Scan for the cell matching the given text and deliver its (X, Y) coordinate at center. 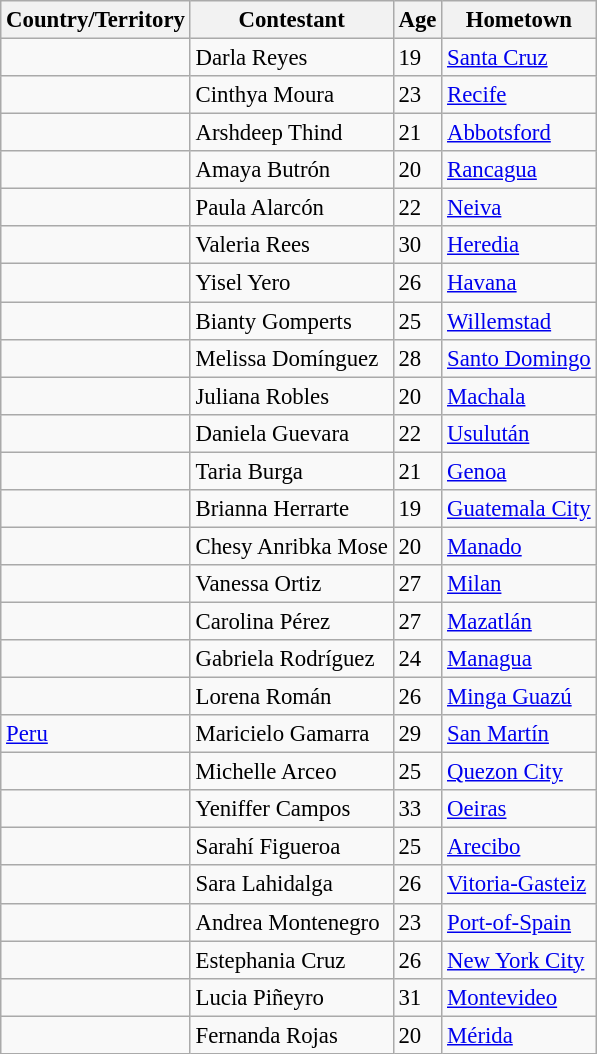
Valeria Rees (292, 245)
Fernanda Rojas (292, 1035)
Lorena Román (292, 697)
Taria Burga (292, 471)
33 (418, 809)
Vitoria-Gasteiz (519, 885)
Minga Guazú (519, 697)
Mérida (519, 1035)
Melissa Domínguez (292, 358)
Lucia Piñeyro (292, 997)
Vanessa Ortiz (292, 584)
Port-of-Spain (519, 922)
Sarahí Figueroa (292, 847)
Rancagua (519, 170)
Havana (519, 283)
Gabriela Rodríguez (292, 659)
Genoa (519, 471)
Peru (96, 734)
Milan (519, 584)
Managua (519, 659)
Mazatlán (519, 621)
Paula Alarcón (292, 208)
Country/Territory (96, 20)
Darla Reyes (292, 58)
Contestant (292, 20)
Yisel Yero (292, 283)
New York City (519, 960)
Amaya Butrón (292, 170)
Machala (519, 396)
29 (418, 734)
Recife (519, 95)
Arecibo (519, 847)
Neiva (519, 208)
Willemstad (519, 321)
Abbotsford (519, 133)
Daniela Guevara (292, 433)
Brianna Herrarte (292, 509)
Arshdeep Thind (292, 133)
Santo Domingo (519, 358)
Heredia (519, 245)
Manado (519, 546)
Cinthya Moura (292, 95)
Carolina Pérez (292, 621)
Sara Lahidalga (292, 885)
Juliana Robles (292, 396)
Estephania Cruz (292, 960)
San Martín (519, 734)
Quezon City (519, 772)
Guatemala City (519, 509)
Age (418, 20)
Hometown (519, 20)
Yeniffer Campos (292, 809)
Bianty Gomperts (292, 321)
Oeiras (519, 809)
Andrea Montenegro (292, 922)
Usulután (519, 433)
30 (418, 245)
Montevideo (519, 997)
Santa Cruz (519, 58)
Maricielo Gamarra (292, 734)
24 (418, 659)
Michelle Arceo (292, 772)
31 (418, 997)
28 (418, 358)
Chesy Anribka Mose (292, 546)
